Capture the cell that displays the provided text and extract its (x, y) central coordinate. 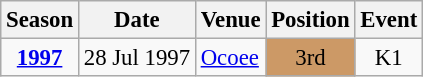
28 Jul 1997 (136, 58)
Season (40, 20)
Event (389, 20)
3rd (310, 58)
Date (136, 20)
Position (310, 20)
Venue (230, 20)
1997 (40, 58)
K1 (389, 58)
Ocoee (230, 58)
